Search for the cell housing the specified text and yield its [X, Y] center coordinate. 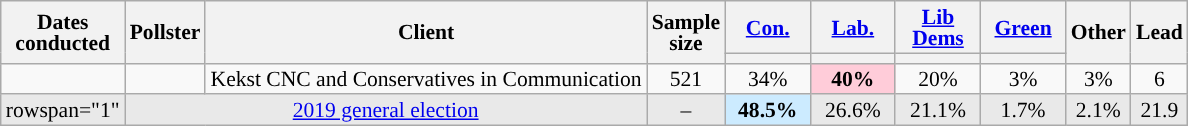
26.6% [852, 110]
Pollster [166, 32]
521 [686, 78]
Lib Dems [938, 27]
2019 general election [386, 110]
Datesconducted [63, 32]
rowspan="1" [63, 110]
48.5% [768, 110]
1.7% [1024, 110]
21.1% [938, 110]
6 [1160, 78]
34% [768, 78]
2.1% [1098, 110]
Other [1098, 32]
– [686, 110]
20% [938, 78]
Con. [768, 27]
Lead [1160, 32]
Green [1024, 27]
Samplesize [686, 32]
21.9 [1160, 110]
Lab. [852, 27]
Client [426, 32]
40% [852, 78]
Kekst CNC and Conservatives in Communication [426, 78]
